Scan for the cell matching the given text and deliver its [x, y] coordinate at center. 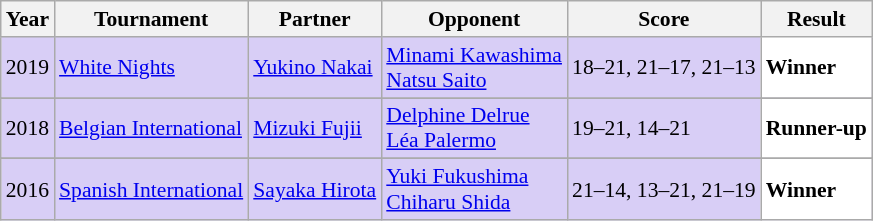
Partner [314, 19]
Mizuki Fujii [314, 128]
Opponent [474, 19]
Result [816, 19]
Spanish International [151, 190]
2019 [28, 68]
White Nights [151, 68]
Delphine Delrue Léa Palermo [474, 128]
Yuki Fukushima Chiharu Shida [474, 190]
Tournament [151, 19]
2016 [28, 190]
18–21, 21–17, 21–13 [664, 68]
2018 [28, 128]
Yukino Nakai [314, 68]
Belgian International [151, 128]
Sayaka Hirota [314, 190]
Runner-up [816, 128]
21–14, 13–21, 21–19 [664, 190]
Year [28, 19]
Score [664, 19]
19–21, 14–21 [664, 128]
Minami Kawashima Natsu Saito [474, 68]
